Scan for the cell matching the given text and deliver its (X, Y) coordinate at center. 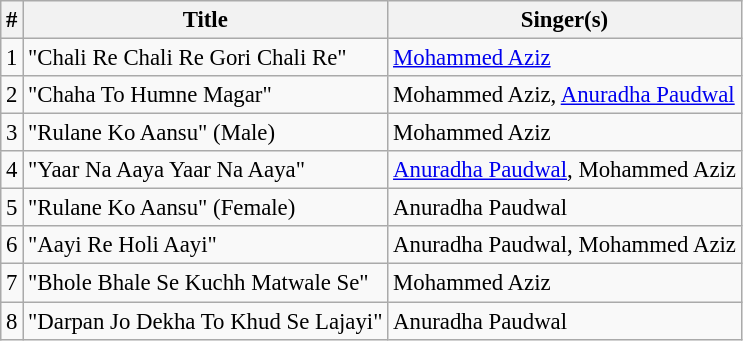
"Rulane Ko Aansu" (Male) (206, 133)
"Darpan Jo Dekha To Khud Se Lajayi" (206, 321)
# (12, 20)
"Aayi Re Holi Aayi" (206, 245)
Singer(s) (565, 20)
5 (12, 208)
1 (12, 58)
4 (12, 170)
"Chali Re Chali Re Gori Chali Re" (206, 58)
6 (12, 245)
"Rulane Ko Aansu" (Female) (206, 208)
"Yaar Na Aaya Yaar Na Aaya" (206, 170)
"Bhole Bhale Se Kuchh Matwale Se" (206, 283)
Title (206, 20)
8 (12, 321)
7 (12, 283)
"Chaha To Humne Magar" (206, 95)
Mohammed Aziz, Anuradha Paudwal (565, 95)
2 (12, 95)
3 (12, 133)
